From the cell containing the given text, extract its center point as (x, y) coordinate. 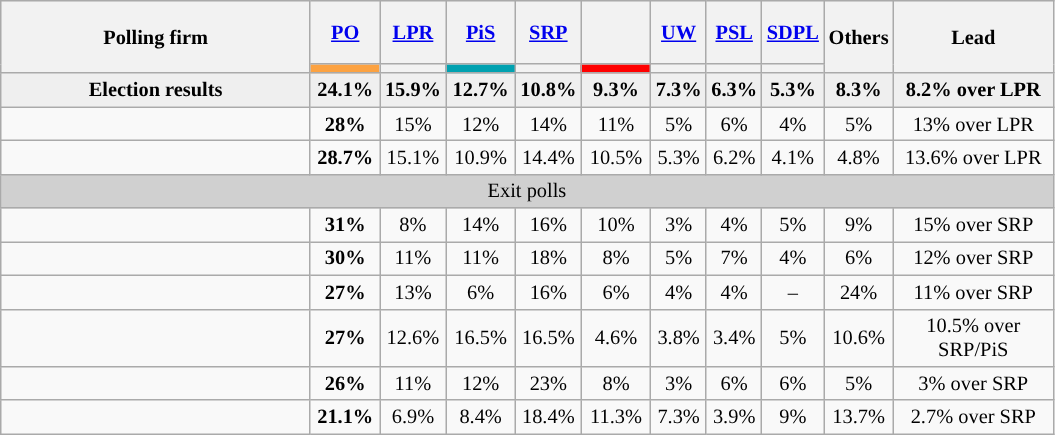
8.2% over LPR (973, 90)
10% (616, 225)
12.6% (413, 338)
LPR (413, 32)
Polling firm (156, 36)
10.6% (859, 338)
3.9% (734, 417)
11% over SRP (973, 292)
8.3% (859, 90)
10.9% (481, 157)
13.6% over LPR (973, 157)
– (793, 292)
12.7% (481, 90)
9.3% (616, 90)
2.7% over SRP (973, 417)
6.2% (734, 157)
Lead (973, 36)
31% (345, 225)
13% (413, 292)
4.6% (616, 338)
14.4% (548, 157)
PiS (481, 32)
10.5% over SRP/PiS (973, 338)
6.3% (734, 90)
8.4% (481, 417)
10.8% (548, 90)
15.9% (413, 90)
24% (859, 292)
3.4% (734, 338)
28% (345, 124)
4.1% (793, 157)
23% (548, 383)
15% over SRP (973, 225)
26% (345, 383)
18.4% (548, 417)
24.1% (345, 90)
15% (413, 124)
PSL (734, 32)
SDPL (793, 32)
Exit polls (527, 191)
28.7% (345, 157)
21.1% (345, 417)
7% (734, 258)
13.7% (859, 417)
SRP (548, 32)
Election results (156, 90)
15.1% (413, 157)
UW (679, 32)
6.9% (413, 417)
10.5% (616, 157)
11.3% (616, 417)
4.8% (859, 157)
30% (345, 258)
Others (859, 36)
12% over SRP (973, 258)
3% over SRP (973, 383)
3.8% (679, 338)
PO (345, 32)
18% (548, 258)
13% over LPR (973, 124)
